Locate the cell with the specified text and output its [X, Y] center coordinate. 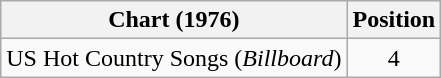
4 [394, 58]
Position [394, 20]
US Hot Country Songs (Billboard) [174, 58]
Chart (1976) [174, 20]
